Identify which cell holds the provided text, then report its [x, y] central coordinate. 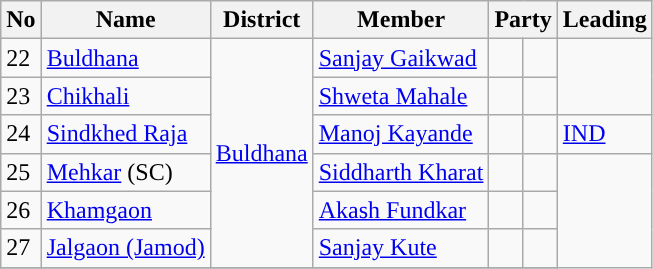
Manoj Kayande [401, 134]
Sanjay Gaikwad [401, 58]
Sanjay Kute [401, 248]
Party [523, 20]
Member [401, 20]
Khamgaon [126, 210]
Siddharth Kharat [401, 172]
Jalgaon (Jamod) [126, 248]
22 [21, 58]
27 [21, 248]
Akash Fundkar [401, 210]
No [21, 20]
24 [21, 134]
Leading [604, 20]
Name [126, 20]
Sindkhed Raja [126, 134]
IND [604, 134]
26 [21, 210]
Shweta Mahale [401, 96]
Chikhali [126, 96]
23 [21, 96]
25 [21, 172]
Mehkar (SC) [126, 172]
District [262, 20]
